Determine the [X, Y] coordinate at the center of the cell enclosing the given text.  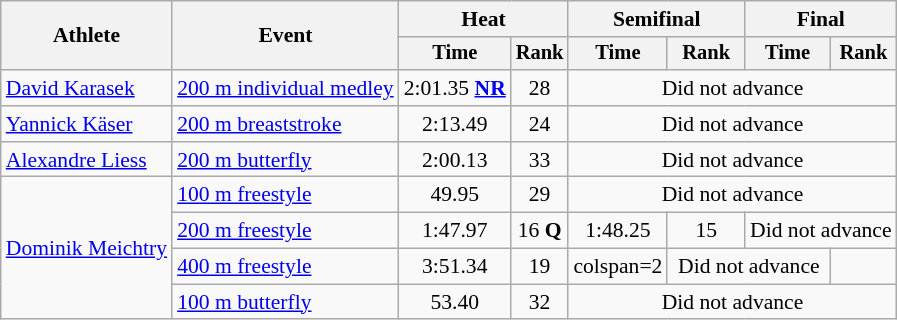
16 Q [540, 231]
32 [540, 302]
53.40 [455, 302]
David Karasek [86, 88]
2:01.35 NR [455, 88]
3:51.34 [455, 267]
Yannick Käser [86, 124]
400 m freestyle [286, 267]
200 m butterfly [286, 160]
200 m breaststroke [286, 124]
28 [540, 88]
2:13.49 [455, 124]
Final [821, 19]
1:47.97 [455, 231]
Event [286, 36]
24 [540, 124]
15 [706, 231]
200 m freestyle [286, 231]
2:00.13 [455, 160]
Heat [484, 19]
29 [540, 195]
19 [540, 267]
Athlete [86, 36]
Semifinal [656, 19]
Alexandre Liess [86, 160]
Dominik Meichtry [86, 248]
100 m freestyle [286, 195]
100 m butterfly [286, 302]
200 m individual medley [286, 88]
1:48.25 [618, 231]
49.95 [455, 195]
colspan=2 [618, 267]
33 [540, 160]
